Determine the [X, Y] coordinate at the center of the cell enclosing the given text.  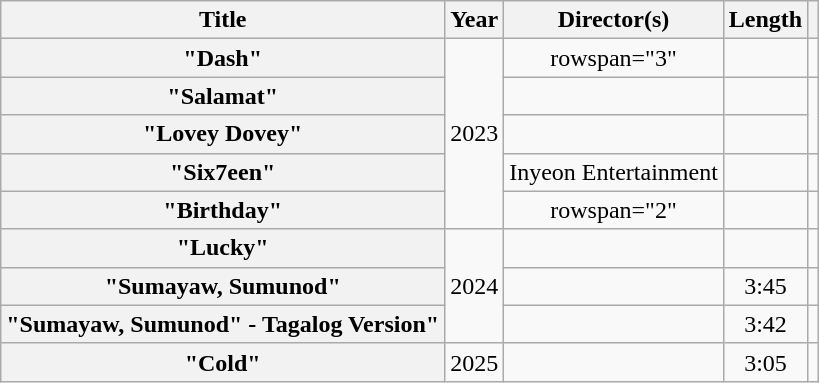
"Sumayaw, Sumunod" - Tagalog Version" [223, 324]
Year [474, 20]
Director(s) [614, 20]
Length [765, 20]
"Salamat" [223, 96]
"Lucky" [223, 248]
rowspan="3" [614, 58]
2024 [474, 286]
Title [223, 20]
"Dash" [223, 58]
"Lovey Dovey" [223, 134]
"Six7een" [223, 172]
3:42 [765, 324]
"Birthday" [223, 210]
2023 [474, 134]
3:05 [765, 362]
2025 [474, 362]
"Cold" [223, 362]
"Sumayaw, Sumunod" [223, 286]
3:45 [765, 286]
Inyeon Entertainment [614, 172]
rowspan="2" [614, 210]
